Determine the [X, Y] coordinate at the center of the cell enclosing the given text.  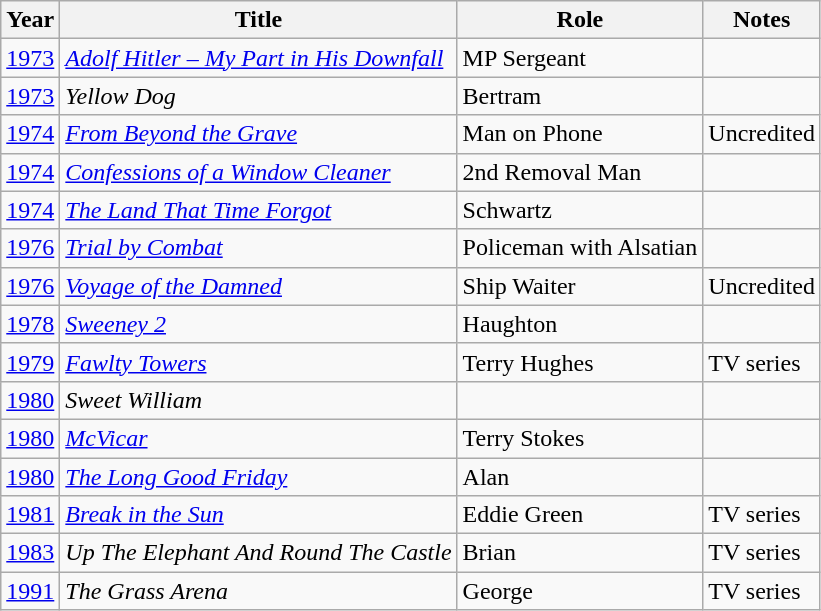
From Beyond the Grave [258, 134]
MP Sergeant [580, 58]
Haughton [580, 324]
Schwartz [580, 210]
1981 [30, 515]
Terry Hughes [580, 362]
1983 [30, 553]
Brian [580, 553]
Ship Waiter [580, 286]
Sweeney 2 [258, 324]
Up The Elephant And Round The Castle [258, 553]
Eddie Green [580, 515]
Fawlty Towers [258, 362]
Terry Stokes [580, 438]
Bertram [580, 96]
Policeman with Alsatian [580, 248]
Year [30, 20]
Alan [580, 477]
Confessions of a Window Cleaner [258, 172]
Trial by Combat [258, 248]
The Land That Time Forgot [258, 210]
1978 [30, 324]
Sweet William [258, 400]
Role [580, 20]
Title [258, 20]
Adolf Hitler – My Part in His Downfall [258, 58]
Man on Phone [580, 134]
2nd Removal Man [580, 172]
Break in the Sun [258, 515]
George [580, 591]
The Grass Arena [258, 591]
Yellow Dog [258, 96]
McVicar [258, 438]
1979 [30, 362]
Voyage of the Damned [258, 286]
The Long Good Friday [258, 477]
Notes [762, 20]
1991 [30, 591]
